Identify which cell holds the provided text, then report its [X, Y] central coordinate. 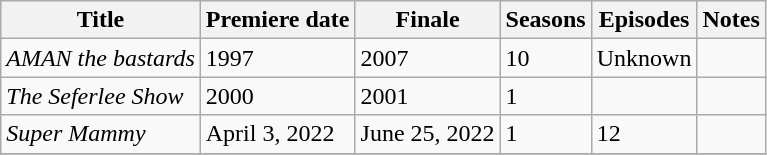
Title [101, 20]
Unknown [644, 58]
10 [546, 58]
AMAN the bastards [101, 58]
12 [644, 134]
June 25, 2022 [428, 134]
Finale [428, 20]
2000 [278, 96]
1997 [278, 58]
2001 [428, 96]
Episodes [644, 20]
2007 [428, 58]
Notes [731, 20]
Super Mammy [101, 134]
Premiere date [278, 20]
The Seferlee Show [101, 96]
April 3, 2022 [278, 134]
Seasons [546, 20]
